Scan for the cell matching the given text and deliver its [X, Y] coordinate at center. 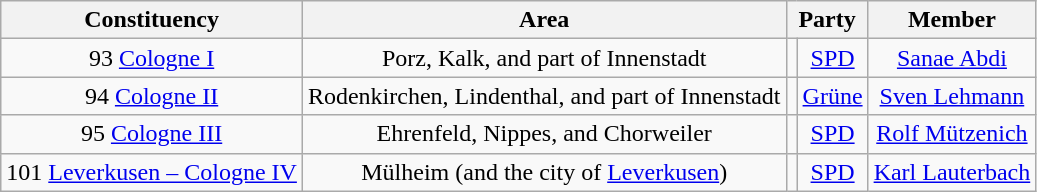
Mülheim (and the city of Leverkusen) [544, 172]
94 Cologne II [152, 96]
93 Cologne I [152, 58]
Ehrenfeld, Nippes, and Chorweiler [544, 134]
Grüne [832, 96]
Member [952, 20]
Area [544, 20]
Rodenkirchen, Lindenthal, and part of Innenstadt [544, 96]
Sven Lehmann [952, 96]
Rolf Mützenich [952, 134]
Sanae Abdi [952, 58]
Constituency [152, 20]
Karl Lauterbach [952, 172]
Porz, Kalk, and part of Innenstadt [544, 58]
95 Cologne III [152, 134]
101 Leverkusen – Cologne IV [152, 172]
Party [827, 20]
